Find where the given text appears and provide that cell's center as (x, y) coordinate. 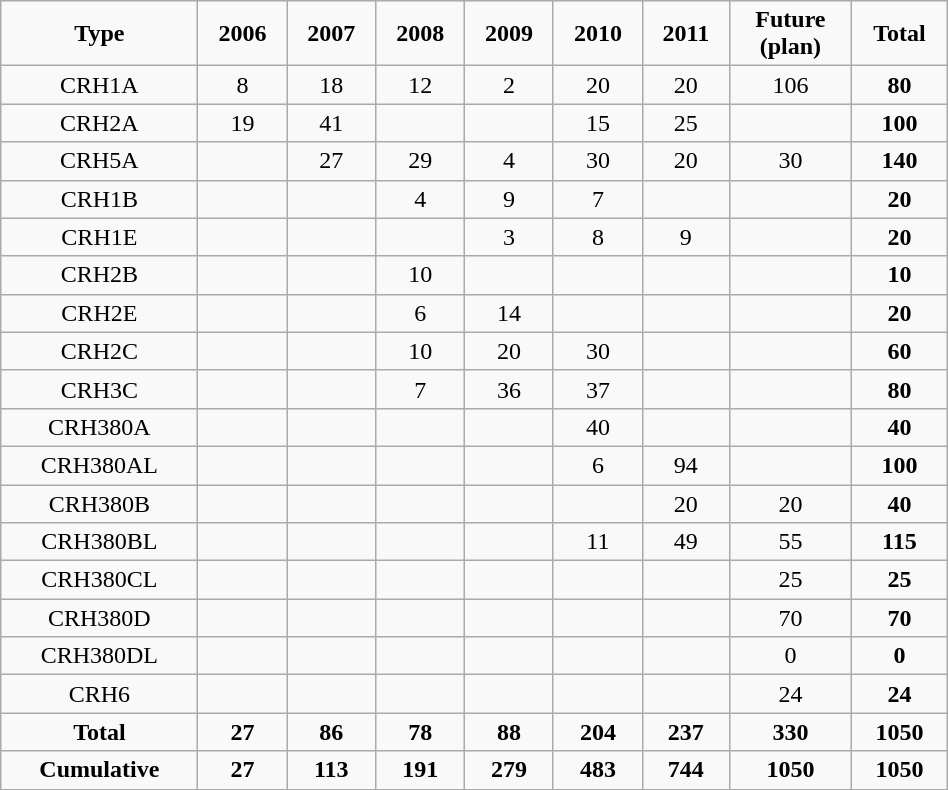
279 (510, 770)
113 (332, 770)
2008 (420, 34)
CRH380B (100, 503)
CRH1A (100, 85)
483 (598, 770)
Future (plan) (790, 34)
37 (598, 389)
140 (900, 161)
2006 (242, 34)
CRH380AL (100, 465)
78 (420, 732)
CRH2A (100, 123)
2010 (598, 34)
2009 (510, 34)
CRH6 (100, 694)
49 (686, 542)
CRH380D (100, 618)
CRH2B (100, 275)
18 (332, 85)
2007 (332, 34)
19 (242, 123)
60 (900, 351)
204 (598, 732)
94 (686, 465)
CRH3C (100, 389)
CRH380CL (100, 580)
CRH380A (100, 427)
2 (510, 85)
Cumulative (100, 770)
29 (420, 161)
Type (100, 34)
330 (790, 732)
CRH2E (100, 313)
12 (420, 85)
237 (686, 732)
88 (510, 732)
86 (332, 732)
CRH1E (100, 237)
CRH2C (100, 351)
CRH1B (100, 199)
115 (900, 542)
3 (510, 237)
744 (686, 770)
14 (510, 313)
36 (510, 389)
2011 (686, 34)
CRH380DL (100, 656)
41 (332, 123)
CRH5A (100, 161)
55 (790, 542)
CRH380BL (100, 542)
11 (598, 542)
106 (790, 85)
191 (420, 770)
15 (598, 123)
